Return the [x, y] coordinate for the center point of the cell that contains the specified text.  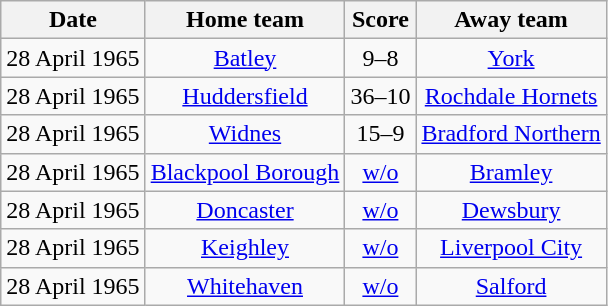
Keighley [245, 248]
Bramley [511, 172]
Widnes [245, 134]
Bradford Northern [511, 134]
36–10 [380, 96]
Home team [245, 20]
Liverpool City [511, 248]
Dewsbury [511, 210]
Batley [245, 58]
Blackpool Borough [245, 172]
Huddersfield [245, 96]
9–8 [380, 58]
Away team [511, 20]
Rochdale Hornets [511, 96]
Doncaster [245, 210]
Date [73, 20]
Score [380, 20]
Salford [511, 286]
Whitehaven [245, 286]
York [511, 58]
15–9 [380, 134]
